Detect which cell encompasses the target text, then output its [X, Y] center coordinate. 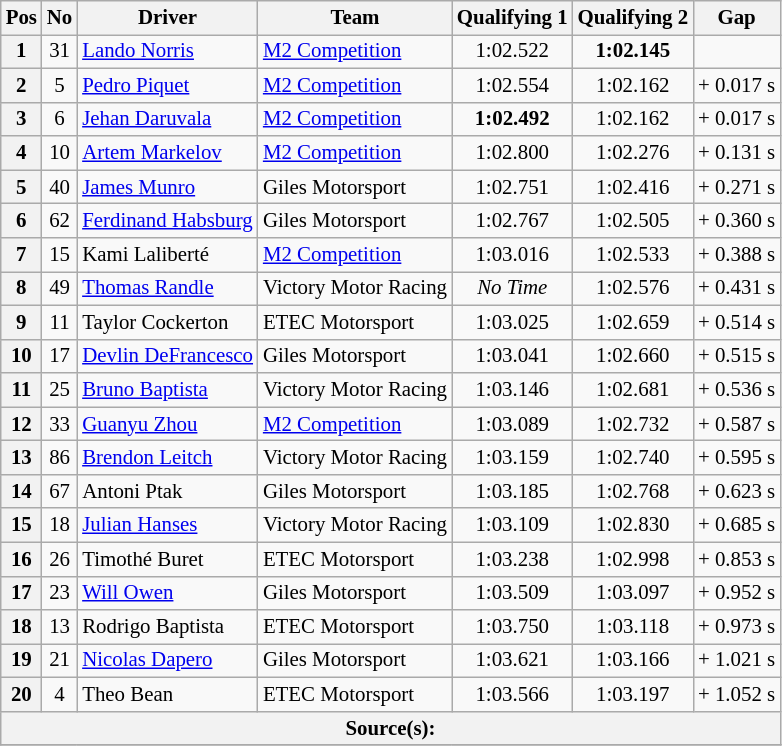
1:03.621 [512, 661]
21 [60, 661]
1:03.159 [512, 458]
26 [60, 559]
1:02.740 [632, 458]
1:03.566 [512, 695]
1:03.185 [512, 491]
9 [22, 322]
+ 0.271 s [736, 187]
Thomas Randle [168, 288]
49 [60, 288]
+ 0.514 s [736, 322]
1:02.576 [632, 288]
1:02.416 [632, 187]
1:03.109 [512, 525]
1:03.097 [632, 593]
+ 0.952 s [736, 593]
+ 0.536 s [736, 390]
40 [60, 187]
1:02.767 [512, 221]
1:03.750 [512, 627]
Taylor Cockerton [168, 322]
1:02.492 [512, 119]
67 [60, 491]
Will Owen [168, 593]
Source(s): [390, 728]
Jehan Daruvala [168, 119]
1:03.166 [632, 661]
Guanyu Zhou [168, 424]
1:02.830 [632, 525]
+ 0.623 s [736, 491]
1:02.998 [632, 559]
Pos [22, 18]
+ 0.131 s [736, 153]
1:03.146 [512, 390]
Team [355, 18]
+ 0.595 s [736, 458]
1:03.197 [632, 695]
Rodrigo Baptista [168, 627]
7 [22, 255]
Driver [168, 18]
Nicolas Dapero [168, 661]
1:02.681 [632, 390]
8 [22, 288]
1:03.238 [512, 559]
Artem Markelov [168, 153]
23 [60, 593]
Timothé Buret [168, 559]
1:02.505 [632, 221]
62 [60, 221]
James Munro [168, 187]
Theo Bean [168, 695]
1:03.041 [512, 356]
1:02.533 [632, 255]
16 [22, 559]
1 [22, 51]
Qualifying 2 [632, 18]
1:02.768 [632, 491]
14 [22, 491]
1:03.089 [512, 424]
1:03.118 [632, 627]
Kami Laliberté [168, 255]
1:02.660 [632, 356]
Lando Norris [168, 51]
+ 0.515 s [736, 356]
1:02.522 [512, 51]
+ 0.853 s [736, 559]
Qualifying 1 [512, 18]
+ 1.052 s [736, 695]
Antoni Ptak [168, 491]
12 [22, 424]
Bruno Baptista [168, 390]
1:02.145 [632, 51]
+ 0.973 s [736, 627]
19 [22, 661]
1:02.554 [512, 85]
2 [22, 85]
Devlin DeFrancesco [168, 356]
31 [60, 51]
+ 0.587 s [736, 424]
33 [60, 424]
+ 0.431 s [736, 288]
1:03.509 [512, 593]
+ 0.685 s [736, 525]
3 [22, 119]
25 [60, 390]
No [60, 18]
1:02.732 [632, 424]
Pedro Piquet [168, 85]
1:02.276 [632, 153]
Julian Hanses [168, 525]
1:03.025 [512, 322]
Brendon Leitch [168, 458]
1:02.751 [512, 187]
1:03.016 [512, 255]
+ 0.360 s [736, 221]
+ 1.021 s [736, 661]
+ 0.388 s [736, 255]
Ferdinand Habsburg [168, 221]
1:02.800 [512, 153]
1:02.659 [632, 322]
86 [60, 458]
Gap [736, 18]
20 [22, 695]
No Time [512, 288]
